Output the [x, y] coordinate of the center of the cell containing the given text.  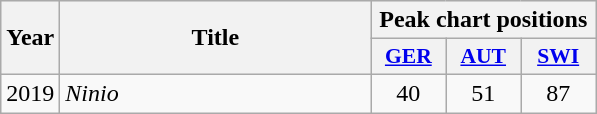
Title [216, 38]
Peak chart positions [484, 20]
51 [484, 93]
40 [408, 93]
87 [558, 93]
AUT [484, 57]
Ninio [216, 93]
Year [30, 38]
2019 [30, 93]
GER [408, 57]
SWI [558, 57]
